Pinpoint the cell where the given text exists, returning its (x, y) midpoint coordinate. 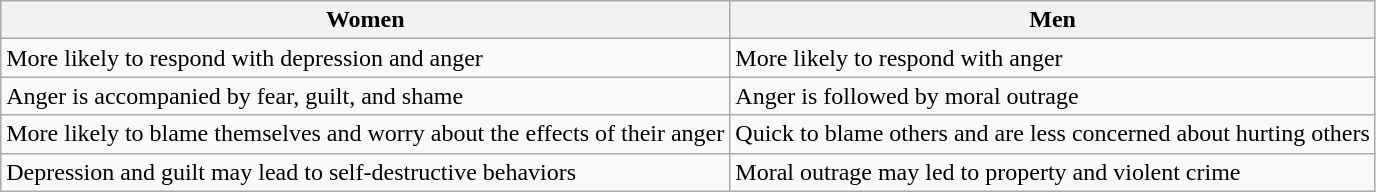
More likely to respond with anger (1053, 58)
Men (1053, 20)
Anger is followed by moral outrage (1053, 96)
More likely to blame themselves and worry about the effects of their anger (366, 134)
More likely to respond with depression and anger (366, 58)
Quick to blame others and are less concerned about hurting others (1053, 134)
Anger is accompanied by fear, guilt, and shame (366, 96)
Women (366, 20)
Moral outrage may led to property and violent crime (1053, 172)
Depression and guilt may lead to self-destructive behaviors (366, 172)
